Capture the cell that displays the provided text and extract its (X, Y) central coordinate. 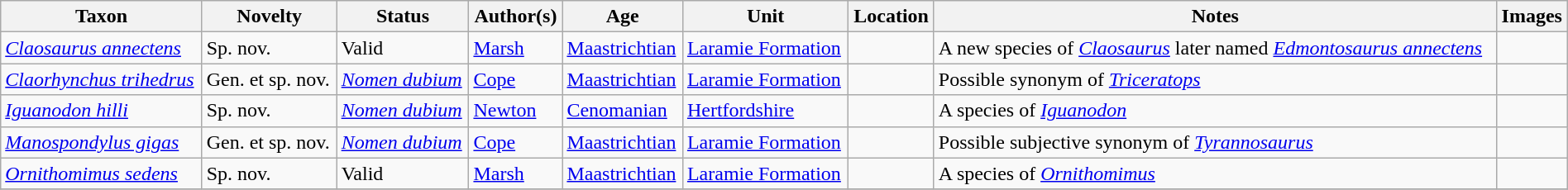
Claosaurus annectens (101, 48)
Iguanodon hilli (101, 111)
Possible subjective synonym of Tyrannosaurus (1215, 142)
Novelty (270, 17)
Images (1532, 17)
A species of Ornithomimus (1215, 173)
Claorhynchus trihedrus (101, 79)
Possible synonym of Triceratops (1215, 79)
Author(s) (516, 17)
Unit (765, 17)
A species of Iguanodon (1215, 111)
Hertfordshire (765, 111)
Taxon (101, 17)
Ornithomimus sedens (101, 173)
Notes (1215, 17)
Newton (516, 111)
Manospondylus gigas (101, 142)
Cenomanian (623, 111)
Status (403, 17)
Location (892, 17)
A new species of Claosaurus later named Edmontosaurus annectens (1215, 48)
Age (623, 17)
